Extract the (x, y) coordinate from the center of the cell holding the provided text.  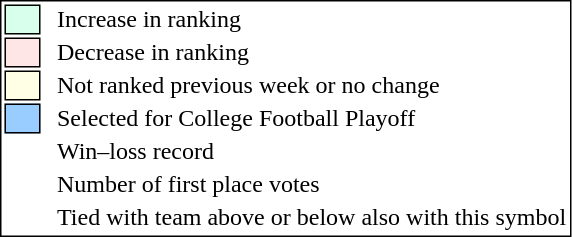
Decrease in ranking (312, 53)
Number of first place votes (312, 185)
Not ranked previous week or no change (312, 85)
Win–loss record (312, 151)
Increase in ranking (312, 19)
Selected for College Football Playoff (312, 119)
Tied with team above or below also with this symbol (312, 217)
